Locate the cell with the specified text and output its (x, y) center coordinate. 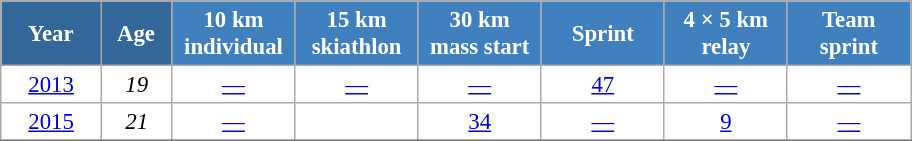
47 (602, 85)
10 km individual (234, 34)
Year (52, 34)
21 (136, 122)
9 (726, 122)
34 (480, 122)
Team sprint (848, 34)
15 km skiathlon (356, 34)
2015 (52, 122)
30 km mass start (480, 34)
19 (136, 85)
4 × 5 km relay (726, 34)
Age (136, 34)
Sprint (602, 34)
2013 (52, 85)
